Find where the given text appears and provide that cell's center as [x, y] coordinate. 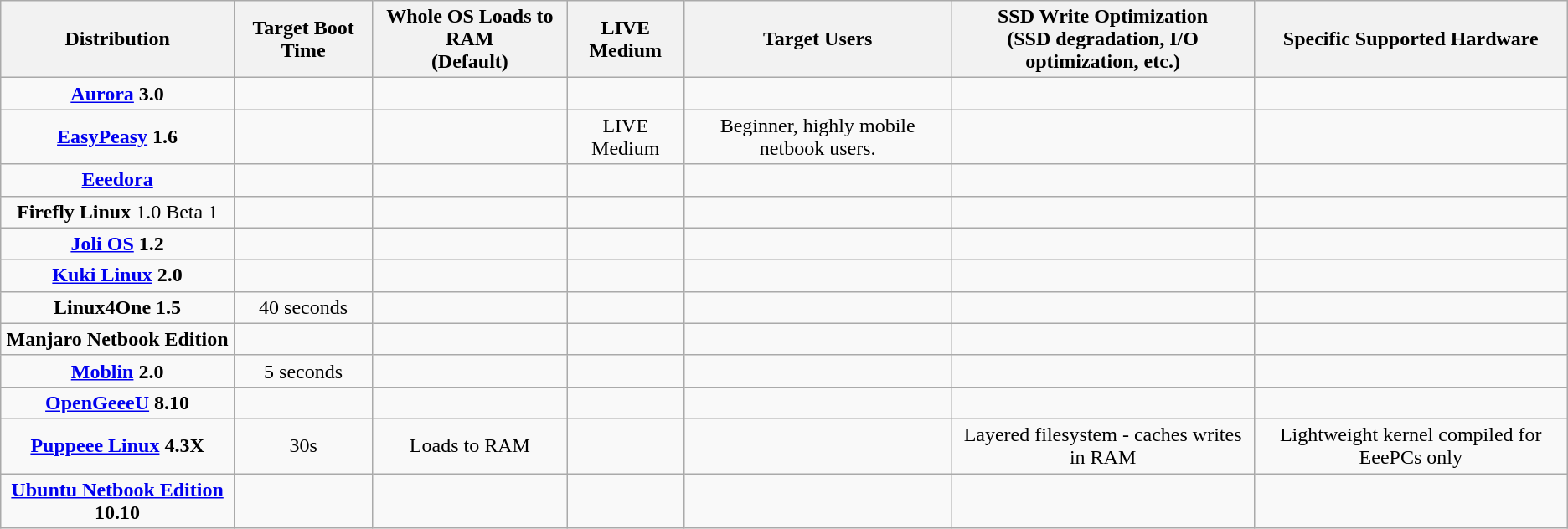
Aurora 3.0 [117, 94]
EasyPeasy 1.6 [117, 137]
OpenGeeeU 8.10 [117, 403]
Target Users [818, 39]
Eeedora [117, 180]
Lightweight kernel compiled for EeePCs only [1411, 445]
Manjaro Netbook Edition [117, 339]
Firefly Linux 1.0 Beta 1 [117, 212]
Kuki Linux 2.0 [117, 275]
Linux4One 1.5 [117, 307]
5 seconds [303, 371]
LIVEMedium [626, 39]
40 seconds [303, 307]
Distribution [117, 39]
Ubuntu Netbook Edition 10.10 [117, 501]
Puppeee Linux 4.3X [117, 445]
30s [303, 445]
Target Boot Time [303, 39]
Specific Supported Hardware [1411, 39]
SSD Write Optimization(SSD degradation, I/O optimization, etc.) [1102, 39]
LIVE Medium [626, 137]
Layered filesystem - caches writes in RAM [1102, 445]
Whole OS Loads to RAM(Default) [470, 39]
Joli OS 1.2 [117, 244]
Moblin 2.0 [117, 371]
Loads to RAM [470, 445]
Beginner, highly mobile netbook users. [818, 137]
